Identify which cell holds the provided text, then report its (X, Y) central coordinate. 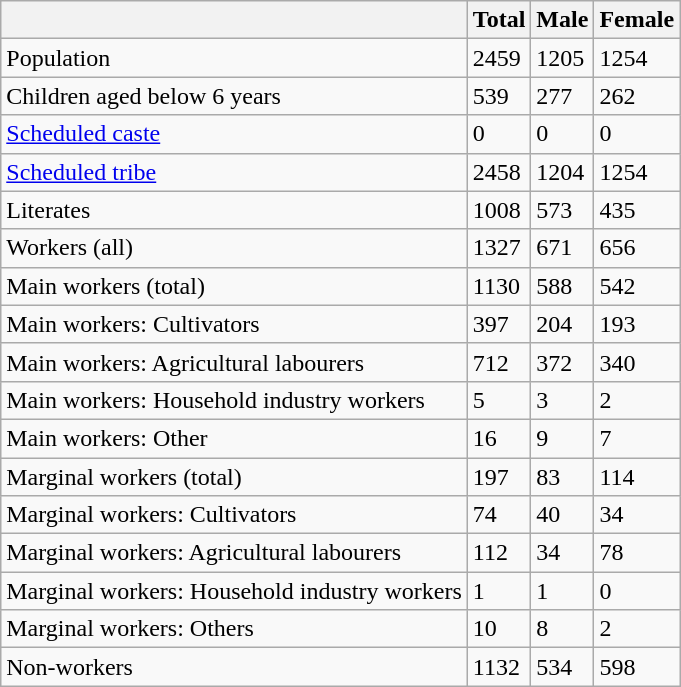
598 (637, 667)
78 (637, 553)
Female (637, 20)
277 (562, 96)
Main workers: Agricultural labourers (234, 362)
74 (499, 515)
8 (562, 629)
3 (562, 400)
Non-workers (234, 667)
Children aged below 6 years (234, 96)
262 (637, 96)
712 (499, 362)
5 (499, 400)
671 (562, 248)
656 (637, 248)
Total (499, 20)
534 (562, 667)
539 (499, 96)
Main workers: Other (234, 438)
Main workers: Household industry workers (234, 400)
1327 (499, 248)
Workers (all) (234, 248)
Scheduled tribe (234, 172)
193 (637, 324)
16 (499, 438)
Marginal workers: Agricultural labourers (234, 553)
Main workers (total) (234, 286)
1008 (499, 210)
1130 (499, 286)
Marginal workers: Others (234, 629)
9 (562, 438)
2459 (499, 58)
588 (562, 286)
204 (562, 324)
Marginal workers: Cultivators (234, 515)
Literates (234, 210)
542 (637, 286)
435 (637, 210)
2458 (499, 172)
372 (562, 362)
1205 (562, 58)
573 (562, 210)
Population (234, 58)
197 (499, 477)
1132 (499, 667)
1204 (562, 172)
Main workers: Cultivators (234, 324)
Marginal workers (total) (234, 477)
40 (562, 515)
340 (637, 362)
Marginal workers: Household industry workers (234, 591)
112 (499, 553)
Scheduled caste (234, 134)
114 (637, 477)
397 (499, 324)
7 (637, 438)
Male (562, 20)
83 (562, 477)
10 (499, 629)
